Return the (X, Y) coordinate for the center point of the cell that contains the specified text.  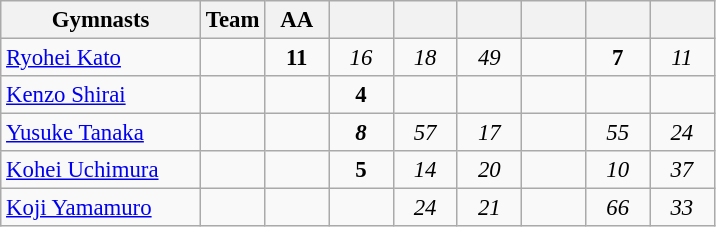
5 (361, 170)
Kenzo Shirai (101, 95)
Ryohei Kato (101, 58)
33 (682, 208)
7 (618, 58)
14 (425, 170)
37 (682, 170)
4 (361, 95)
57 (425, 133)
10 (618, 170)
16 (361, 58)
Gymnasts (101, 20)
20 (489, 170)
21 (489, 208)
Koji Yamamuro (101, 208)
Yusuke Tanaka (101, 133)
Team (232, 20)
Kohei Uchimura (101, 170)
66 (618, 208)
AA (297, 20)
55 (618, 133)
8 (361, 133)
18 (425, 58)
49 (489, 58)
17 (489, 133)
